Determine the (X, Y) coordinate at the center of the cell enclosing the given text.  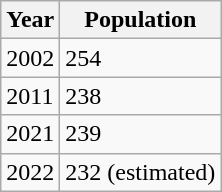
2002 (30, 58)
2021 (30, 134)
2011 (30, 96)
2022 (30, 172)
Year (30, 20)
254 (140, 58)
Population (140, 20)
238 (140, 96)
239 (140, 134)
232 (estimated) (140, 172)
